Detect which cell encompasses the target text, then output its [X, Y] center coordinate. 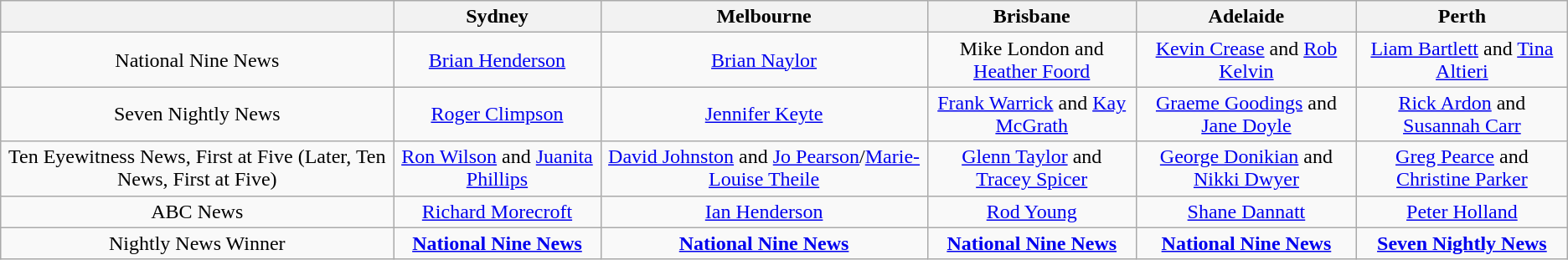
Perth [1462, 17]
Graeme Goodings and Jane Doyle [1246, 114]
Adelaide [1246, 17]
Glenn Taylor and Tracey Spicer [1032, 169]
Ron Wilson and Juanita Phillips [498, 169]
Kevin Crease and Rob Kelvin [1246, 60]
Greg Pearce and Christine Parker [1462, 169]
Ian Henderson [764, 212]
Melbourne [764, 17]
Brian Naylor [764, 60]
Brisbane [1032, 17]
Jennifer Keyte [764, 114]
David Johnston and Jo Pearson/Marie-Louise Theile [764, 169]
Liam Bartlett and Tina Altieri [1462, 60]
Rick Ardon and Susannah Carr [1462, 114]
Nightly News Winner [198, 243]
Richard Morecroft [498, 212]
George Donikian and Nikki Dwyer [1246, 169]
ABC News [198, 212]
Brian Henderson [498, 60]
Mike London and Heather Foord [1032, 60]
Sydney [498, 17]
Roger Climpson [498, 114]
Rod Young [1032, 212]
Peter Holland [1462, 212]
Shane Dannatt [1246, 212]
Frank Warrick and Kay McGrath [1032, 114]
Ten Eyewitness News, First at Five (Later, Ten News, First at Five) [198, 169]
